Output the (X, Y) coordinate of the center of the cell containing the given text.  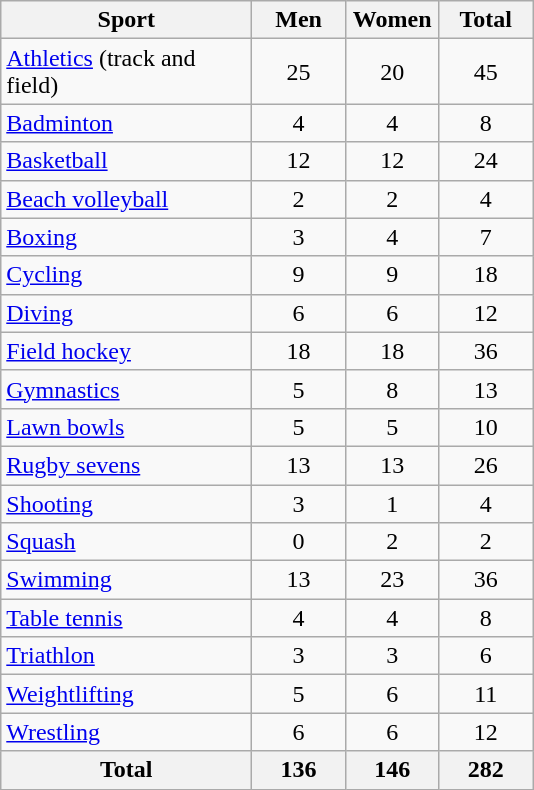
Boxing (126, 237)
0 (299, 542)
24 (486, 161)
Women (392, 20)
20 (392, 72)
Beach volleyball (126, 199)
10 (486, 427)
Cycling (126, 275)
Squash (126, 542)
Gymnastics (126, 389)
146 (392, 770)
Triathlon (126, 656)
1 (392, 503)
136 (299, 770)
25 (299, 72)
Swimming (126, 580)
45 (486, 72)
Sport (126, 20)
Men (299, 20)
Rugby sevens (126, 465)
11 (486, 694)
Badminton (126, 123)
Diving (126, 313)
282 (486, 770)
Field hockey (126, 351)
26 (486, 465)
Table tennis (126, 618)
Lawn bowls (126, 427)
Athletics (track and field) (126, 72)
23 (392, 580)
Weightlifting (126, 694)
Wrestling (126, 732)
7 (486, 237)
Basketball (126, 161)
Shooting (126, 503)
